Detect which cell encompasses the target text, then output its [X, Y] center coordinate. 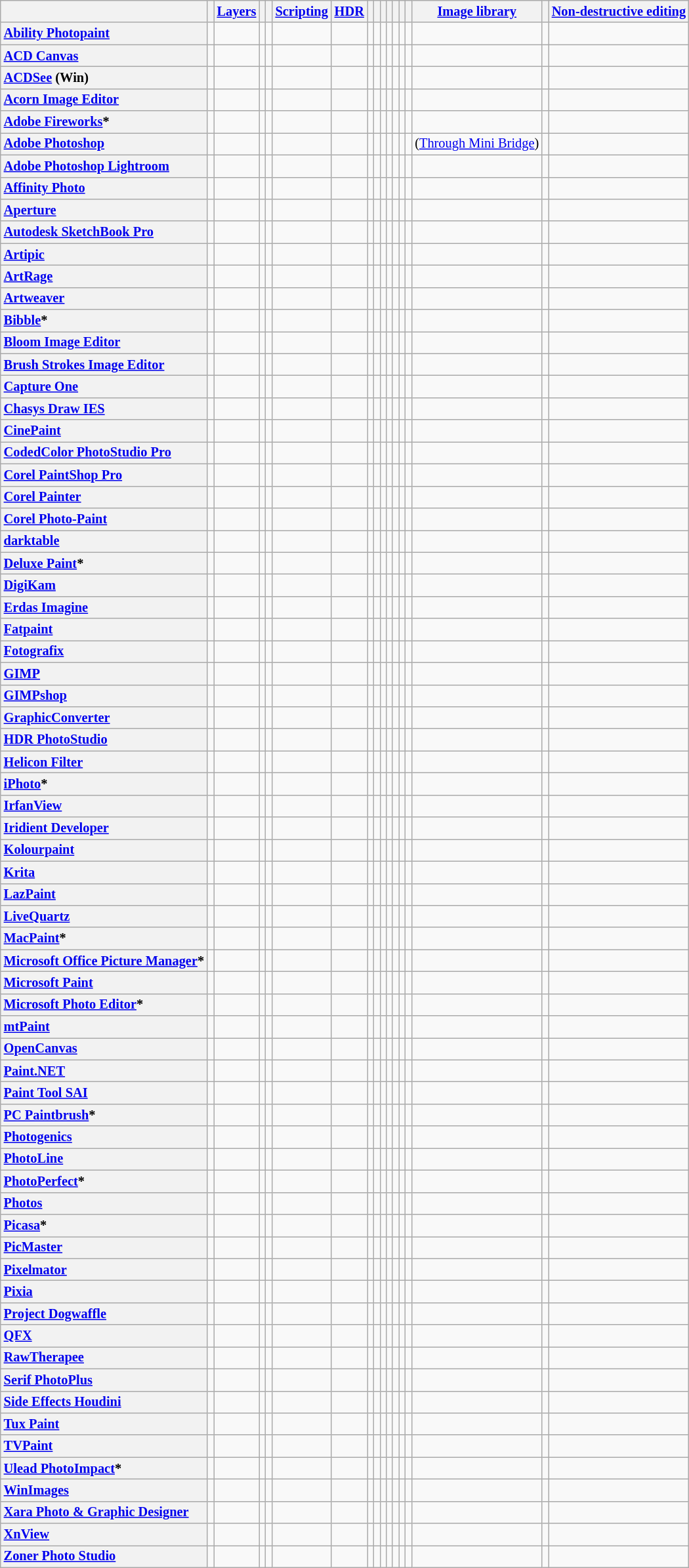
Artweaver [104, 298]
Image library [476, 11]
Paint Tool SAI [104, 1093]
PhotoLine [104, 1159]
Corel PaintShop Pro [104, 475]
Tux Paint [104, 1424]
Erdas Imagine [104, 607]
Microsoft Office Picture Manager* [104, 961]
Corel Photo-Paint [104, 519]
ACD Canvas [104, 56]
Ulead PhotoImpact* [104, 1468]
Scripting [302, 11]
WinImages [104, 1490]
Deluxe Paint* [104, 563]
Non-destructive editing [619, 11]
Iridient Developer [104, 828]
Side Effects Houdini [104, 1402]
HDR PhotoStudio [104, 740]
Microsoft Photo Editor* [104, 1005]
Ability Photopaint [104, 33]
XnView [104, 1535]
Adobe Photoshop [104, 144]
Layers [237, 11]
Autodesk SketchBook Pro [104, 232]
Microsoft Paint [104, 982]
RawTherapee [104, 1357]
Pixia [104, 1291]
PicMaster [104, 1247]
Pixelmator [104, 1270]
darktable [104, 541]
iPhoto* [104, 784]
GIMPshop [104, 696]
HDR [349, 11]
CodedColor PhotoStudio Pro [104, 452]
Kolourpaint [104, 850]
(Through Mini Bridge) [476, 144]
Adobe Photoshop Lightroom [104, 166]
Aperture [104, 210]
Capture One [104, 386]
Brush Strokes Image Editor [104, 365]
Acorn Image Editor [104, 100]
IrfanView [104, 806]
CinePaint [104, 431]
Krita [104, 872]
mtPaint [104, 1027]
Bibble* [104, 321]
OpenCanvas [104, 1049]
Adobe Fireworks* [104, 122]
Xara Photo & Graphic Designer [104, 1512]
QFX [104, 1336]
Photogenics [104, 1137]
Fotografix [104, 651]
Project Dogwaffle [104, 1314]
Serif PhotoPlus [104, 1380]
MacPaint* [104, 938]
TVPaint [104, 1446]
Artipic [104, 254]
ArtRage [104, 276]
GraphicConverter [104, 717]
Zoner Photo Studio [104, 1556]
Picasa* [104, 1225]
GIMP [104, 673]
Affinity Photo [104, 188]
PC Paintbrush* [104, 1115]
Bloom Image Editor [104, 342]
LiveQuartz [104, 916]
Photos [104, 1203]
Paint.NET [104, 1071]
Helicon Filter [104, 762]
LazPaint [104, 895]
Chasys Draw IES [104, 409]
PhotoPerfect* [104, 1181]
Fatpaint [104, 630]
ACDSee (Win) [104, 77]
Corel Painter [104, 497]
DigiKam [104, 585]
